Extract the [x, y] coordinate from the center of the cell holding the provided text.  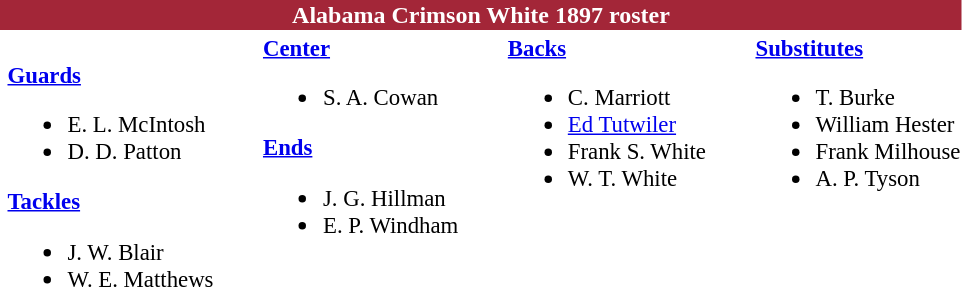
Alabama Crimson White 1897 roster [481, 15]
